Pinpoint the cell where the given text exists, returning its [X, Y] midpoint coordinate. 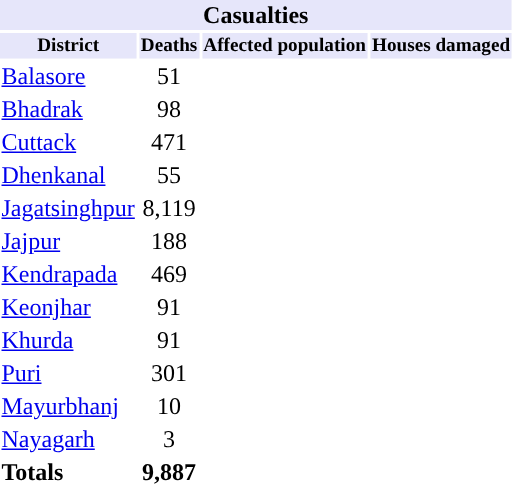
51 [169, 77]
Puri [68, 373]
3 [169, 439]
Bhadrak [68, 109]
Mayurbhanj [68, 407]
Nayagarh [68, 439]
District [68, 46]
55 [169, 175]
Keonjhar [68, 307]
Khurda [68, 341]
Jajpur [68, 241]
8,119 [169, 209]
471 [169, 143]
Affected population [285, 46]
98 [169, 109]
Casualties [256, 15]
Jagatsinghpur [68, 209]
10 [169, 407]
Kendrapada [68, 275]
Dhenkanal [68, 175]
Houses damaged [440, 46]
Deaths [169, 46]
469 [169, 275]
301 [169, 373]
Balasore [68, 77]
Cuttack [68, 143]
188 [169, 241]
